Scan for the cell matching the given text and deliver its [X, Y] coordinate at center. 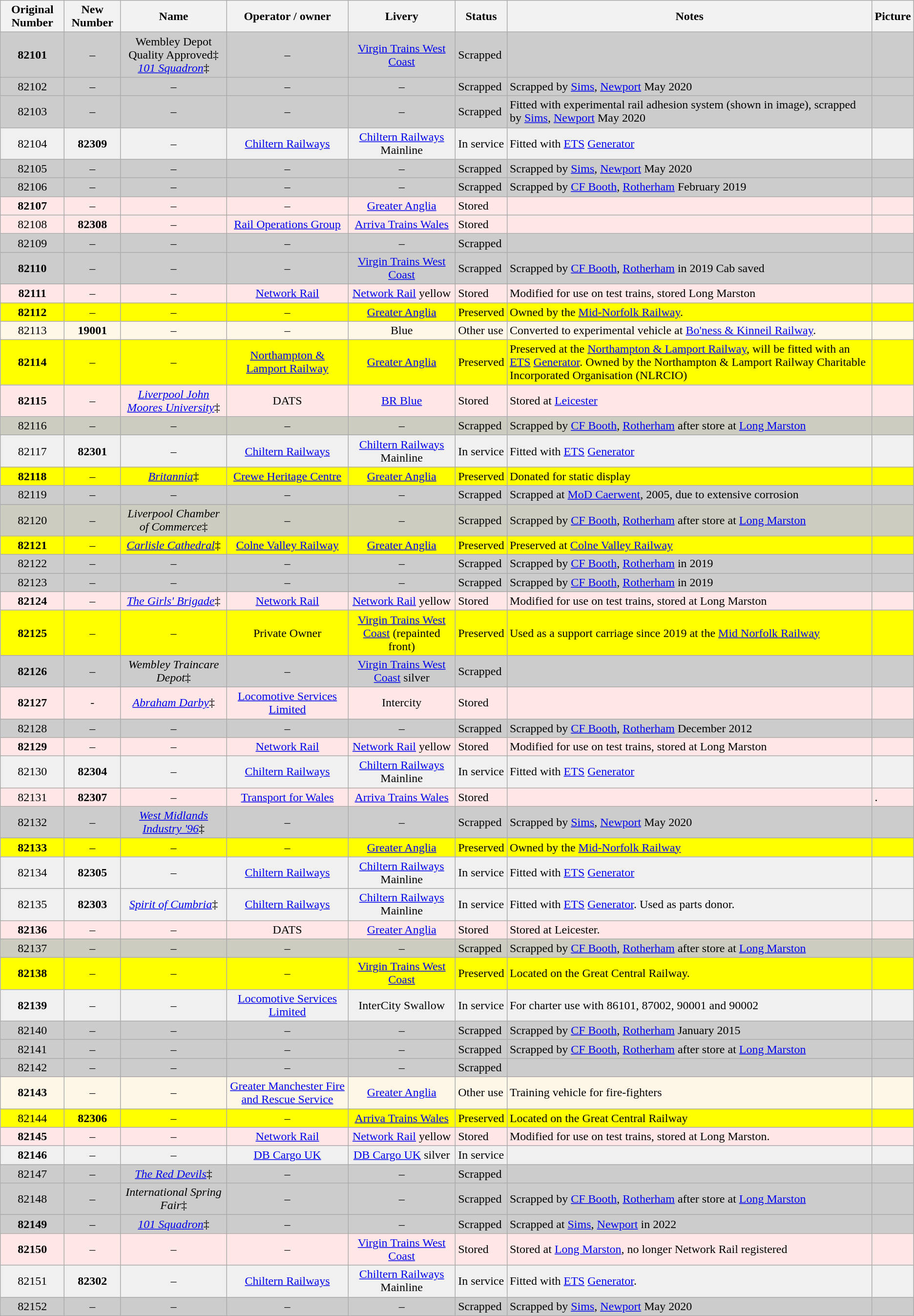
Scrapped by CF Booth, Rotherham February 2019 [689, 187]
82146 [32, 1155]
82127 [32, 702]
Greater Manchester Fire and Rescue Service [287, 1092]
82119 [32, 495]
82143 [32, 1092]
Intercity [402, 702]
Fitted with ETS Generator. Used as parts donor. [689, 905]
82307 [93, 797]
Owned by the Mid-Norfolk Railway. [689, 312]
Status [481, 17]
82303 [93, 905]
New Number [93, 17]
Scrapped by CF Booth, Rotherham December 2012 [689, 728]
82123 [32, 582]
82104 [32, 144]
Britannia‡ [174, 476]
82304 [93, 772]
82308 [93, 224]
82133 [32, 848]
82305 [93, 872]
82110 [32, 268]
Training vehicle for fire-fighters [689, 1092]
82149 [32, 1224]
82128 [32, 728]
Original Number [32, 17]
19001 [93, 331]
82109 [32, 243]
DB Cargo UK [287, 1155]
82130 [32, 772]
82140 [32, 1030]
82301 [93, 451]
Liverpool John Moores University‡ [174, 401]
Notes [689, 17]
Colne Valley Railway [287, 545]
Virgin Trains West Coast silver [402, 671]
82115 [32, 401]
Used as a support carriage since 2019 at the Mid Norfolk Railway [689, 633]
Fitted with experimental rail adhesion system (shown in image), scrapped by Sims, Newport May 2020 [689, 111]
Liverpool Chamber of Commerce‡ [174, 520]
82144 [32, 1118]
Name [174, 17]
Virgin Trains West Coast (repainted front) [402, 633]
82137 [32, 948]
82107 [32, 206]
82142 [32, 1067]
82103 [32, 111]
Scrapped at MoD Caerwent, 2005, due to extensive corrosion [689, 495]
82106 [32, 187]
Transport for Wales [287, 797]
Abraham Darby‡ [174, 702]
82152 [32, 1306]
Owned by the Mid-Norfolk Railway [689, 848]
82105 [32, 169]
DB Cargo UK silver [402, 1155]
82124 [32, 601]
Preserved at Colne Valley Railway [689, 545]
82118 [32, 476]
Stored at Leicester. [689, 930]
82101 [32, 55]
West Midlands Industry '96‡ [174, 823]
Spirit of Cumbria‡ [174, 905]
82136 [32, 930]
Stored at Long Marston, no longer Network Rail registered [689, 1250]
82141 [32, 1049]
82148 [32, 1199]
82147 [32, 1174]
82132 [32, 823]
Carlisle Cathedral‡ [174, 545]
101 Squadron‡ [174, 1224]
InterCity Swallow [402, 1005]
Wembley Traincare Depot‡ [174, 671]
82139 [32, 1005]
International Spring Fair‡ [174, 1199]
82121 [32, 545]
Northampton & Lamport Railway [287, 362]
Wembley Depot Quality Approved‡101 Squadron‡ [174, 55]
Modified for use on test trains, stored at Long Marston. [689, 1137]
82138 [32, 973]
82117 [32, 451]
Located on the Great Central Railway [689, 1118]
82122 [32, 564]
82129 [32, 747]
82126 [32, 671]
82125 [32, 633]
Operator / owner [287, 17]
Private Owner [287, 633]
Modified for use on test trains, stored Long Marston [689, 293]
82112 [32, 312]
82135 [32, 905]
Scrapped by CF Booth, Rotherham January 2015 [689, 1030]
BR Blue [402, 401]
Fitted with ETS Generator. [689, 1281]
82114 [32, 362]
Donated for static display [689, 476]
The Red Devils‡ [174, 1174]
Scrapped by CF Booth, Rotherham in 2019 Cab saved [689, 268]
82113 [32, 331]
82111 [32, 293]
Stored at Leicester [689, 401]
82302 [93, 1281]
82309 [93, 144]
Located on the Great Central Railway. [689, 973]
82108 [32, 224]
- [93, 702]
Rail Operations Group [287, 224]
Converted to experimental vehicle at Bo'ness & Kinneil Railway. [689, 331]
Crewe Heritage Centre [287, 476]
82134 [32, 872]
82151 [32, 1281]
Blue [402, 331]
. [893, 797]
82131 [32, 797]
82150 [32, 1250]
82120 [32, 520]
82306 [93, 1118]
Scrapped at Sims, Newport in 2022 [689, 1224]
82116 [32, 426]
Livery [402, 17]
For charter use with 86101, 87002, 90001 and 90002 [689, 1005]
82102 [32, 86]
82145 [32, 1137]
The Girls' Brigade‡ [174, 601]
Picture [893, 17]
